Output the [X, Y] coordinate of the center of the cell containing the given text.  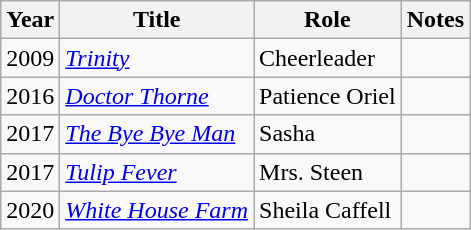
Sheila Caffell [328, 210]
Trinity [157, 58]
2009 [30, 58]
2016 [30, 96]
Patience Oriel [328, 96]
Notes [435, 20]
White House Farm [157, 210]
Cheerleader [328, 58]
Role [328, 20]
The Bye Bye Man [157, 134]
Doctor Thorne [157, 96]
Tulip Fever [157, 172]
2020 [30, 210]
Title [157, 20]
Mrs. Steen [328, 172]
Sasha [328, 134]
Year [30, 20]
